Find where the given text appears and provide that cell's center as (x, y) coordinate. 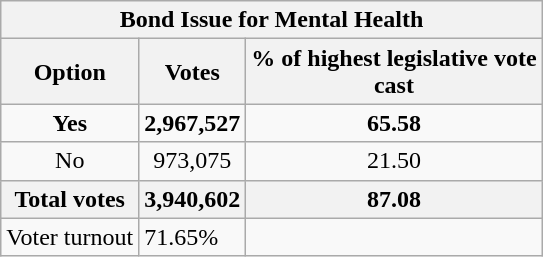
Voter turnout (70, 237)
No (70, 161)
Votes (192, 72)
Total votes (70, 199)
2,967,527 (192, 123)
973,075 (192, 161)
87.08 (394, 199)
65.58 (394, 123)
Yes (70, 123)
Option (70, 72)
% of highest legislative votecast (394, 72)
3,940,602 (192, 199)
71.65% (192, 237)
21.50 (394, 161)
Bond Issue for Mental Health (272, 20)
